Locate the cell with the specified text and output its [x, y] center coordinate. 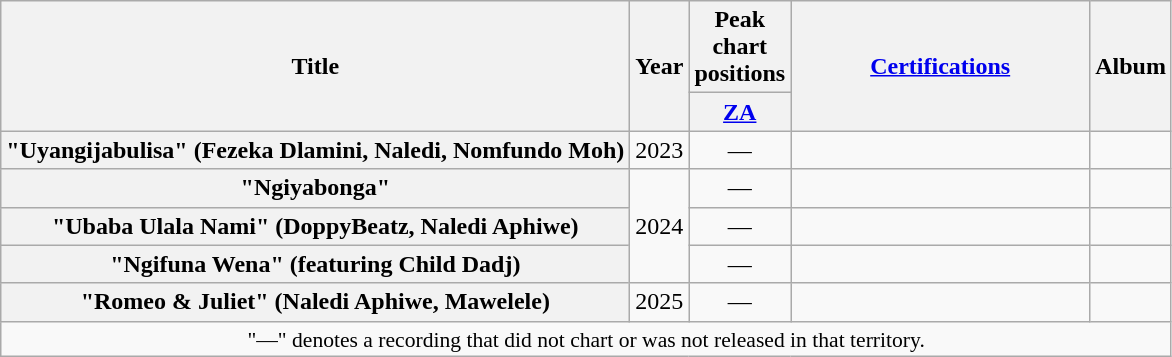
ZA [740, 112]
Peak chart positions [740, 47]
Title [316, 66]
"Ubaba Ulala Nami" (DoppyBeatz, Naledi Aphiwe) [316, 226]
Year [660, 66]
2023 [660, 150]
"Ngifuna Wena" (featuring Child Dadj) [316, 264]
Certifications [940, 66]
2025 [660, 302]
Album [1131, 66]
"—" denotes a recording that did not chart or was not released in that territory. [586, 339]
"Uyangijabulisa" (Fezeka Dlamini, Naledi, Nomfundo Moh) [316, 150]
"Ngiyabonga" [316, 188]
"Romeo & Juliet" (Naledi Aphiwe, Mawelele) [316, 302]
2024 [660, 226]
